From the cell containing the given text, extract its center point as [x, y] coordinate. 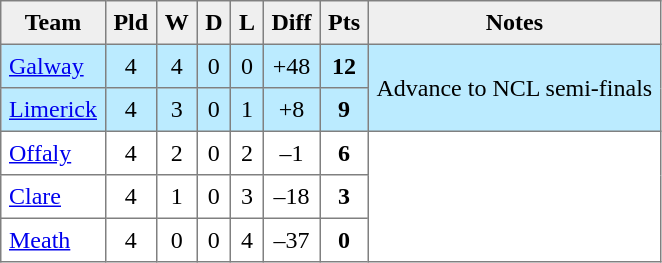
Team [53, 23]
Pts [344, 23]
Advance to NCL semi-finals [514, 88]
Clare [53, 197]
Offaly [53, 153]
–18 [291, 197]
Limerick [53, 110]
Diff [291, 23]
Pld [130, 23]
+8 [291, 110]
L [248, 23]
Notes [514, 23]
9 [344, 110]
Meath [53, 240]
W [176, 23]
12 [344, 66]
–1 [291, 153]
–37 [291, 240]
D [214, 23]
6 [344, 153]
Galway [53, 66]
+48 [291, 66]
